Return the [X, Y] coordinate for the center point of the cell that contains the specified text.  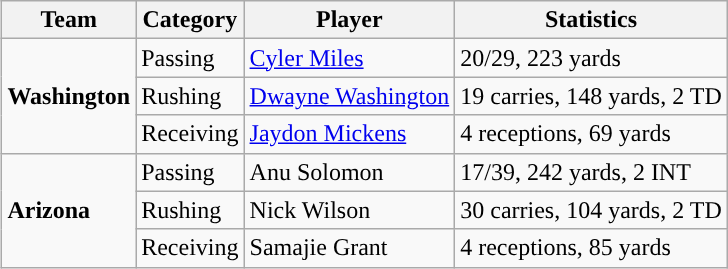
Washington [69, 96]
30 carries, 104 yards, 2 TD [592, 210]
Dwayne Washington [350, 96]
Arizona [69, 210]
Cyler Miles [350, 58]
Team [69, 20]
Statistics [592, 20]
Category [190, 20]
17/39, 242 yards, 2 INT [592, 172]
Anu Solomon [350, 172]
Player [350, 20]
Jaydon Mickens [350, 134]
19 carries, 148 yards, 2 TD [592, 96]
20/29, 223 yards [592, 58]
4 receptions, 69 yards [592, 134]
4 receptions, 85 yards [592, 248]
Nick Wilson [350, 210]
Samajie Grant [350, 248]
